Determine the (X, Y) coordinate at the center of the cell enclosing the given text.  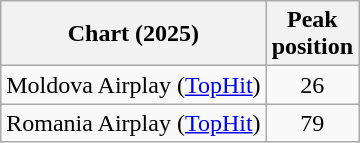
Romania Airplay (TopHit) (134, 123)
Chart (2025) (134, 34)
Peakposition (312, 34)
Moldova Airplay (TopHit) (134, 85)
79 (312, 123)
26 (312, 85)
